Detect which cell encompasses the target text, then output its [x, y] center coordinate. 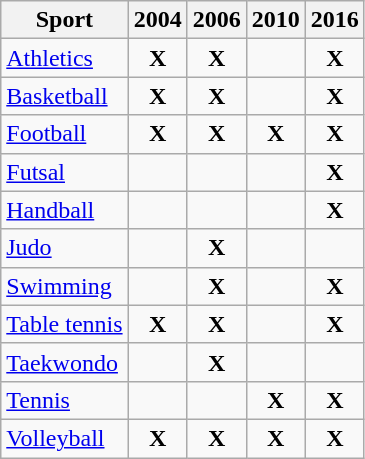
Swimming [64, 286]
Basketball [64, 96]
2016 [334, 20]
Table tennis [64, 324]
Taekwondo [64, 362]
2004 [158, 20]
2010 [276, 20]
Judo [64, 248]
Tennis [64, 400]
Athletics [64, 58]
Volleyball [64, 438]
2006 [216, 20]
Sport [64, 20]
Football [64, 134]
Futsal [64, 172]
Handball [64, 210]
